For the text-containing cell, return its midpoint in [X, Y] coordinate format. 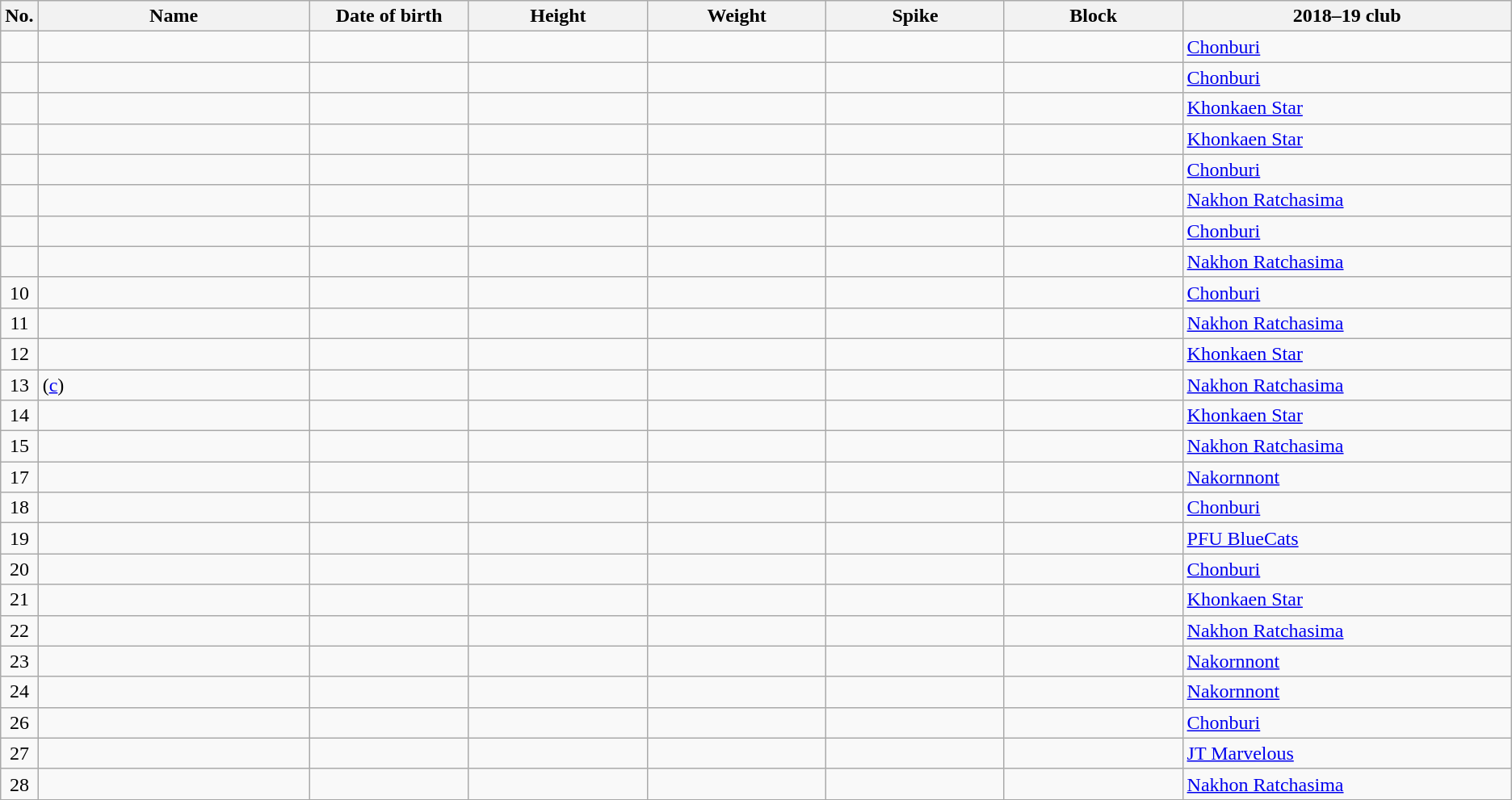
20 [19, 569]
22 [19, 630]
Name [174, 16]
Height [557, 16]
11 [19, 323]
Date of birth [389, 16]
26 [19, 723]
Block [1094, 16]
Spike [916, 16]
24 [19, 692]
15 [19, 446]
12 [19, 354]
28 [19, 784]
13 [19, 385]
14 [19, 416]
21 [19, 600]
No. [19, 16]
JT Marvelous [1347, 753]
Weight [737, 16]
2018–19 club [1347, 16]
10 [19, 292]
27 [19, 753]
(c) [174, 385]
17 [19, 477]
18 [19, 508]
23 [19, 661]
19 [19, 538]
PFU BlueCats [1347, 538]
